Return the (X, Y) coordinate for the center point of the cell that contains the specified text.  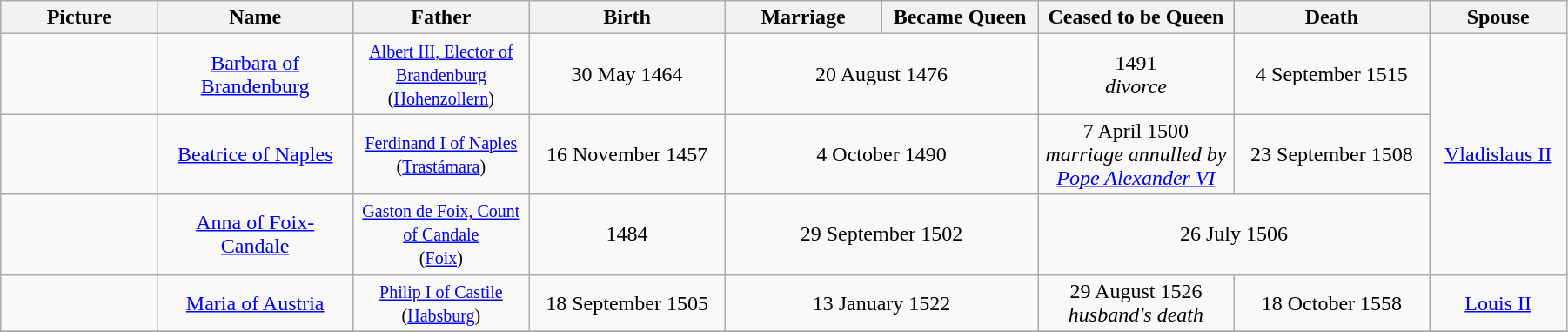
16 November 1457 (627, 154)
30 May 1464 (627, 74)
Anna of Foix-Candale (256, 234)
1484 (627, 234)
1491divorce (1136, 74)
26 July 1506 (1234, 234)
29 September 1502 (881, 234)
Philip I of Castile(Habsburg) (441, 303)
23 September 1508 (1331, 154)
Ferdinand I of Naples(Trastámara) (441, 154)
Gaston de Foix, Count of Candale(Foix) (441, 234)
29 August 1526husband's death (1136, 303)
7 April 1500marriage annulled by Pope Alexander VI (1136, 154)
4 October 1490 (881, 154)
20 August 1476 (881, 74)
Barbara of Brandenburg (256, 74)
Father (441, 17)
Albert III, Elector of Brandenburg(Hohenzollern) (441, 74)
18 October 1558 (1331, 303)
Picture (79, 17)
13 January 1522 (881, 303)
Birth (627, 17)
Spouse (1498, 17)
4 September 1515 (1331, 74)
Became Queen (960, 17)
Maria of Austria (256, 303)
Vladislaus II (1498, 154)
Marriage (803, 17)
18 September 1505 (627, 303)
Louis II (1498, 303)
Death (1331, 17)
Ceased to be Queen (1136, 17)
Name (256, 17)
Beatrice of Naples (256, 154)
